Detect which cell encompasses the target text, then output its [X, Y] center coordinate. 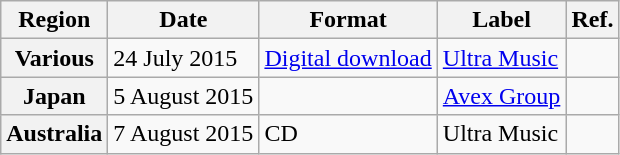
24 July 2015 [184, 58]
Label [502, 20]
Avex Group [502, 96]
Format [348, 20]
7 August 2015 [184, 134]
Region [54, 20]
Date [184, 20]
Ref. [592, 20]
Digital download [348, 58]
CD [348, 134]
Australia [54, 134]
5 August 2015 [184, 96]
Japan [54, 96]
Various [54, 58]
